Determine the (X, Y) coordinate at the center of the cell enclosing the given text.  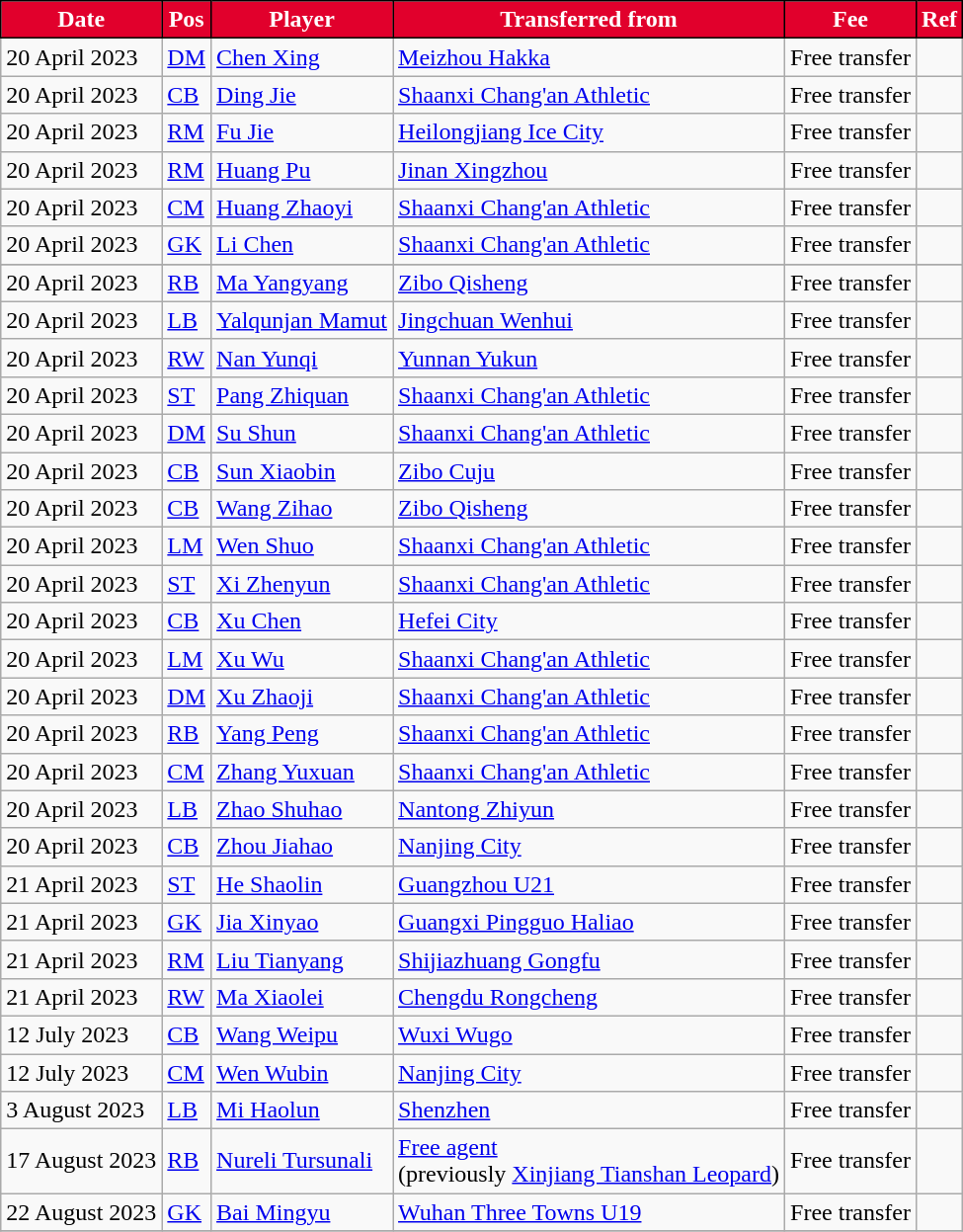
Xu Chen (302, 621)
Jia Xinyao (302, 922)
Wen Shuo (302, 546)
22 August 2023 (81, 1212)
Ding Jie (302, 95)
Wuhan Three Towns U19 (589, 1212)
17 August 2023 (81, 1162)
Ma Xiaolei (302, 997)
Hefei City (589, 621)
Wen Wubin (302, 1072)
Mi Haolun (302, 1110)
Huang Zhaoyi (302, 207)
Fu Jie (302, 132)
Guangxi Pingguo Haliao (589, 922)
Heilongjiang Ice City (589, 132)
Jinan Xingzhou (589, 170)
Li Chen (302, 245)
Shijiazhuang Gongfu (589, 959)
Nantong Zhiyun (589, 809)
Wuxi Wugo (589, 1034)
Bai Mingyu (302, 1212)
Ma Yangyang (302, 283)
Wang Zihao (302, 509)
He Shaolin (302, 884)
Yang Peng (302, 734)
Pang Zhiquan (302, 395)
Free agent(previously Xinjiang Tianshan Leopard) (589, 1162)
3 August 2023 (81, 1110)
Xi Zhenyun (302, 584)
Zibo Cuju (589, 471)
Zhao Shuhao (302, 809)
Nureli Tursunali (302, 1162)
Ref (940, 20)
Su Shun (302, 433)
Wang Weipu (302, 1034)
Fee (851, 20)
Chen Xing (302, 57)
Chengdu Rongcheng (589, 997)
Yalqunjan Mamut (302, 320)
Zhou Jiahao (302, 847)
Huang Pu (302, 170)
Xu Zhaoji (302, 697)
Shenzhen (589, 1110)
Nan Yunqi (302, 358)
Sun Xiaobin (302, 471)
Zhang Yuxuan (302, 772)
Meizhou Hakka (589, 57)
Jingchuan Wenhui (589, 320)
Pos (187, 20)
Xu Wu (302, 659)
Guangzhou U21 (589, 884)
Yunnan Yukun (589, 358)
Date (81, 20)
Liu Tianyang (302, 959)
Transferred from (589, 20)
Player (302, 20)
